Determine the [x, y] coordinate at the center of the cell enclosing the given text.  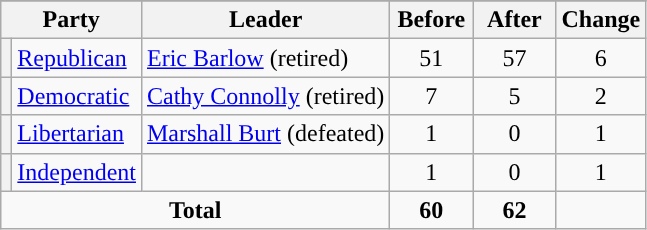
Libertarian [77, 134]
Before [432, 20]
Leader [265, 20]
Total [196, 210]
60 [432, 210]
Party [72, 20]
Eric Barlow (retired) [265, 58]
5 [514, 96]
Independent [77, 172]
57 [514, 58]
6 [601, 58]
62 [514, 210]
51 [432, 58]
Democratic [77, 96]
Republican [77, 58]
2 [601, 96]
Marshall Burt (defeated) [265, 134]
Change [601, 20]
After [514, 20]
Cathy Connolly (retired) [265, 96]
7 [432, 96]
